Extract the (X, Y) coordinate from the center of the cell holding the provided text.  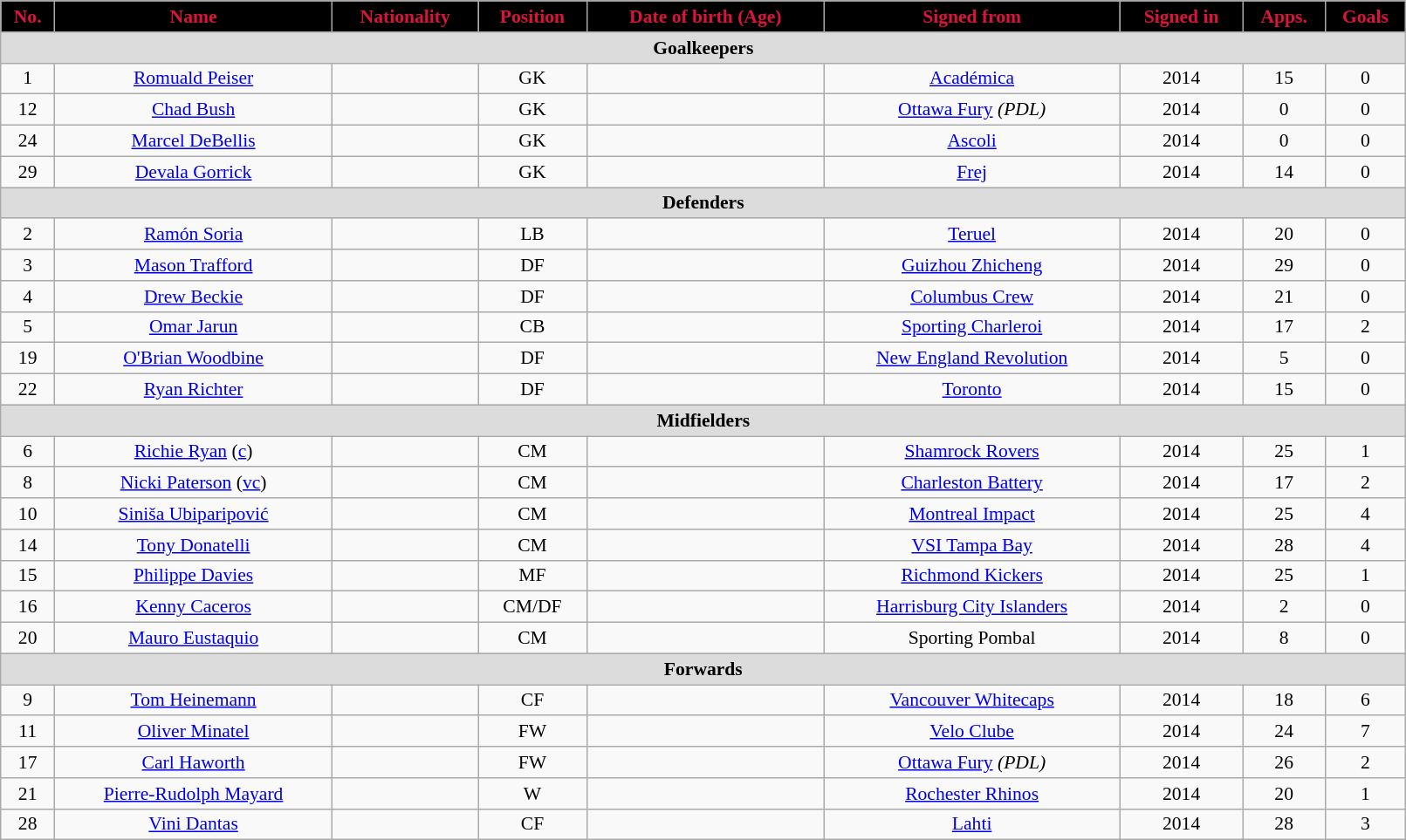
Date of birth (Age) (705, 17)
Guizhou Zhicheng (972, 265)
Tom Heinemann (194, 700)
New England Revolution (972, 359)
22 (28, 390)
Nicki Paterson (vc) (194, 483)
Position (532, 17)
Goals (1365, 17)
16 (28, 607)
Philippe Davies (194, 576)
O'Brian Woodbine (194, 359)
Apps. (1284, 17)
Richie Ryan (c) (194, 452)
Shamrock Rovers (972, 452)
MF (532, 576)
Sporting Charleroi (972, 327)
Forwards (703, 669)
Defenders (703, 203)
Goalkeepers (703, 48)
Kenny Caceros (194, 607)
Omar Jarun (194, 327)
Ascoli (972, 141)
Siniša Ubiparipović (194, 514)
Ryan Richter (194, 390)
Oliver Minatel (194, 732)
Lahti (972, 824)
18 (1284, 700)
Teruel (972, 235)
Ramón Soria (194, 235)
Chad Bush (194, 110)
7 (1365, 732)
Carl Haworth (194, 762)
9 (28, 700)
Sporting Pombal (972, 639)
CM/DF (532, 607)
Midfielders (703, 420)
Name (194, 17)
LB (532, 235)
Toronto (972, 390)
Columbus Crew (972, 297)
Richmond Kickers (972, 576)
10 (28, 514)
Vancouver Whitecaps (972, 700)
VSI Tampa Bay (972, 545)
Charleston Battery (972, 483)
Tony Donatelli (194, 545)
Marcel DeBellis (194, 141)
Académica (972, 79)
Nationality (405, 17)
Frej (972, 172)
26 (1284, 762)
CB (532, 327)
Drew Beckie (194, 297)
Mauro Eustaquio (194, 639)
19 (28, 359)
12 (28, 110)
Signed in (1182, 17)
W (532, 794)
Signed from (972, 17)
11 (28, 732)
Harrisburg City Islanders (972, 607)
Romuald Peiser (194, 79)
Pierre-Rudolph Mayard (194, 794)
Velo Clube (972, 732)
Montreal Impact (972, 514)
No. (28, 17)
Rochester Rhinos (972, 794)
Devala Gorrick (194, 172)
Vini Dantas (194, 824)
Mason Trafford (194, 265)
